Return the (X, Y) coordinate for the center point of the cell that contains the specified text.  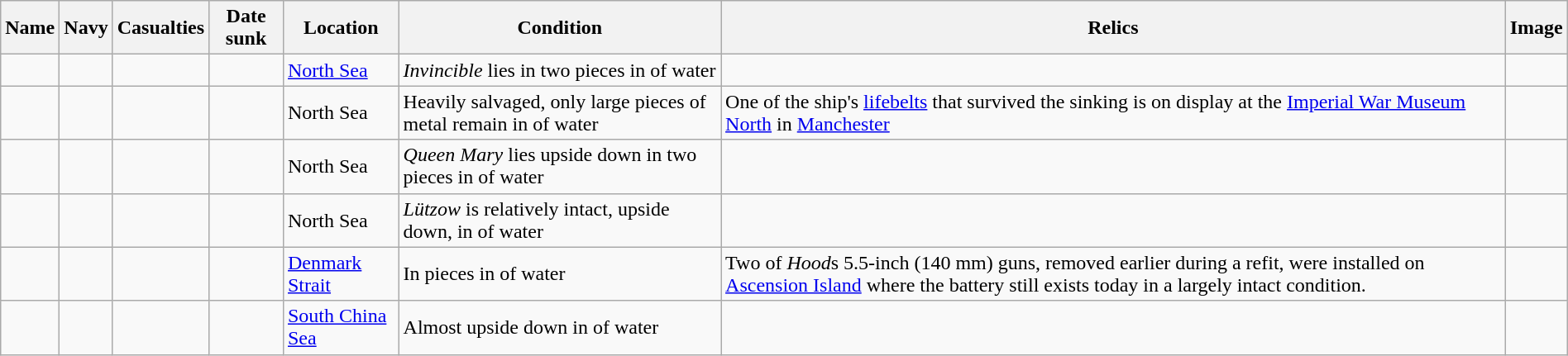
Lützow is relatively intact, upside down, in of water (559, 220)
Relics (1113, 28)
Almost upside down in of water (559, 327)
Casualties (160, 28)
Location (341, 28)
Heavily salvaged, only large pieces of metal remain in of water (559, 112)
South China Sea (341, 327)
Queen Mary lies upside down in two pieces in of water (559, 167)
Image (1537, 28)
In pieces in of water (559, 274)
Condition (559, 28)
Name (30, 28)
Navy (86, 28)
One of the ship's lifebelts that survived the sinking is on display at the Imperial War Museum North in Manchester (1113, 112)
Denmark Strait (341, 274)
Date sunk (246, 28)
Invincible lies in two pieces in of water (559, 70)
